From the cell containing the given text, extract its center point as (x, y) coordinate. 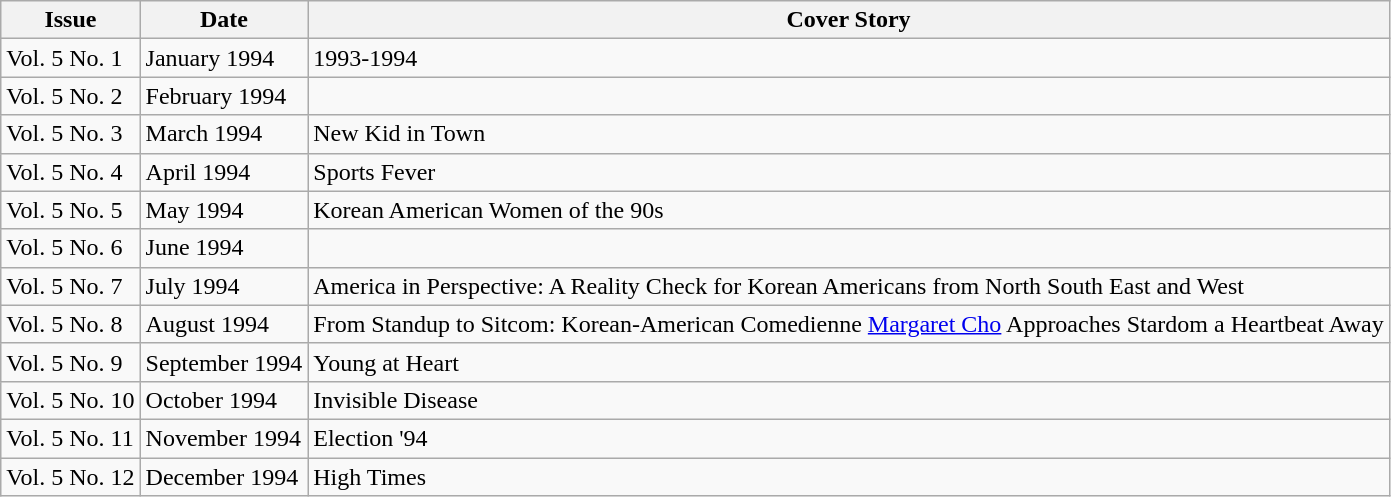
September 1994 (224, 362)
January 1994 (224, 58)
December 1994 (224, 477)
Vol. 5 No. 10 (70, 400)
Vol. 5 No. 6 (70, 248)
Vol. 5 No. 7 (70, 286)
Invisible Disease (848, 400)
Vol. 5 No. 1 (70, 58)
May 1994 (224, 210)
From Standup to Sitcom: Korean-American Comedienne Margaret Cho Approaches Stardom a Heartbeat Away (848, 324)
April 1994 (224, 172)
Vol. 5 No. 2 (70, 96)
March 1994 (224, 134)
Vol. 5 No. 5 (70, 210)
Issue (70, 20)
Vol. 5 No. 3 (70, 134)
High Times (848, 477)
Cover Story (848, 20)
Sports Fever (848, 172)
1993-1994 (848, 58)
America in Perspective: A Reality Check for Korean Americans from North South East and West (848, 286)
Date (224, 20)
Vol. 5 No. 8 (70, 324)
Vol. 5 No. 4 (70, 172)
July 1994 (224, 286)
Vol. 5 No. 9 (70, 362)
New Kid in Town (848, 134)
June 1994 (224, 248)
Election '94 (848, 438)
Vol. 5 No. 11 (70, 438)
Vol. 5 No. 12 (70, 477)
October 1994 (224, 400)
Young at Heart (848, 362)
February 1994 (224, 96)
August 1994 (224, 324)
November 1994 (224, 438)
Korean American Women of the 90s (848, 210)
